Pinpoint the cell where the given text exists, returning its [x, y] midpoint coordinate. 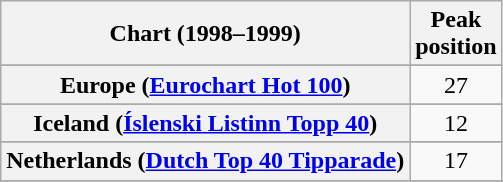
Iceland (Íslenski Listinn Topp 40) [206, 123]
Netherlands (Dutch Top 40 Tipparade) [206, 161]
27 [456, 85]
Peakposition [456, 34]
Europe (Eurochart Hot 100) [206, 85]
Chart (1998–1999) [206, 34]
12 [456, 123]
17 [456, 161]
